Detect which cell encompasses the target text, then output its (x, y) center coordinate. 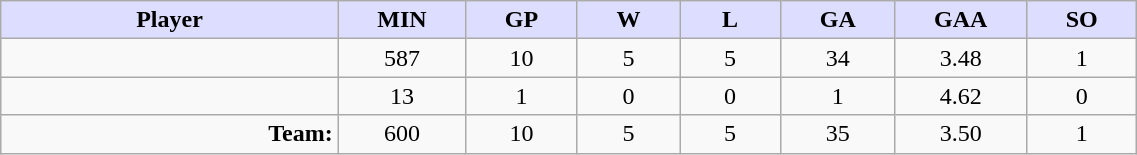
MIN (402, 20)
GAA (961, 20)
3.50 (961, 134)
35 (838, 134)
3.48 (961, 58)
GA (838, 20)
W (628, 20)
Team: (170, 134)
SO (1081, 20)
Player (170, 20)
L (730, 20)
GP (522, 20)
600 (402, 134)
34 (838, 58)
587 (402, 58)
13 (402, 96)
4.62 (961, 96)
